Detect which cell encompasses the target text, then output its [X, Y] center coordinate. 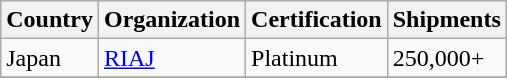
Japan [50, 58]
Organization [172, 20]
Country [50, 20]
Shipments [446, 20]
RIAJ [172, 58]
Platinum [317, 58]
Certification [317, 20]
250,000+ [446, 58]
